Detect which cell encompasses the target text, then output its (x, y) center coordinate. 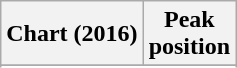
Chart (2016) (72, 34)
Peak position (189, 34)
